Scan for the cell matching the given text and deliver its [x, y] coordinate at center. 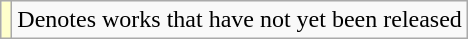
Denotes works that have not yet been released [240, 20]
